Search for the cell housing the specified text and yield its (x, y) center coordinate. 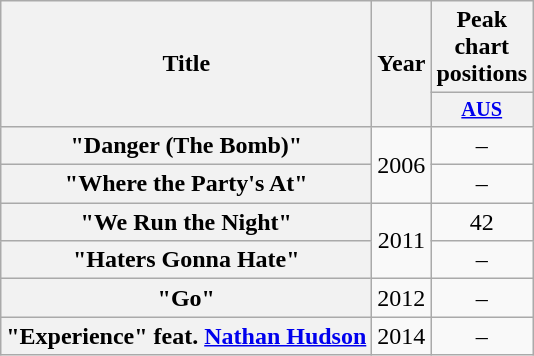
2011 (402, 241)
42 (482, 222)
2012 (402, 298)
2006 (402, 164)
2014 (402, 336)
Title (186, 64)
"Where the Party's At" (186, 184)
"Danger (The Bomb)" (186, 145)
Peak chart positions (482, 47)
"Haters Gonna Hate" (186, 260)
"Go" (186, 298)
"We Run the Night" (186, 222)
Year (402, 64)
"Experience" feat. Nathan Hudson (186, 336)
AUS (482, 110)
